Locate the cell with the specified text and output its [x, y] center coordinate. 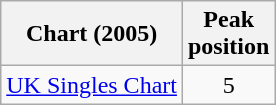
UK Singles Chart [92, 85]
5 [228, 85]
Peakposition [228, 34]
Chart (2005) [92, 34]
